Search for the cell housing the specified text and yield its (x, y) center coordinate. 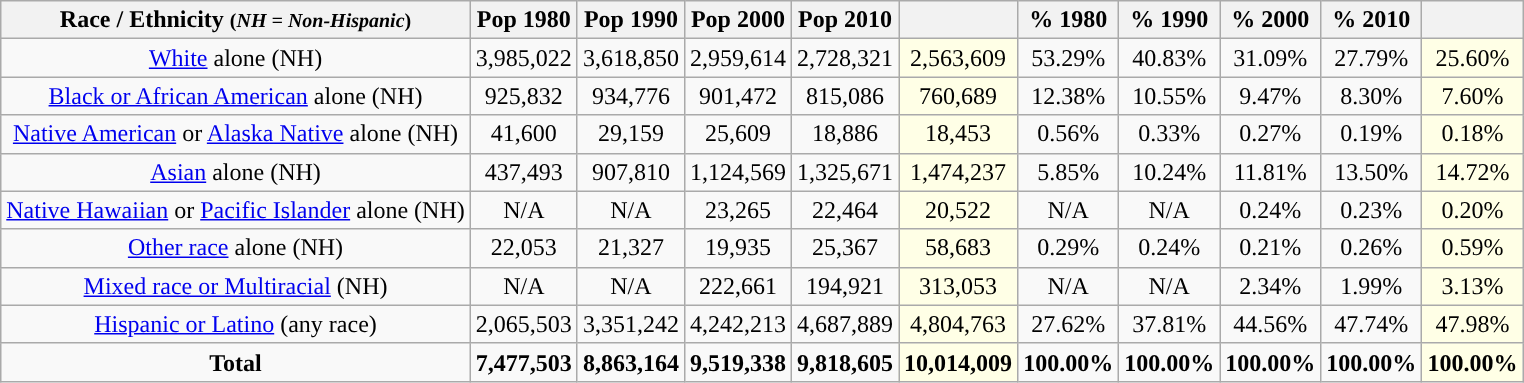
22,464 (844, 210)
23,265 (738, 210)
0.29% (1068, 248)
41,600 (524, 134)
7,477,503 (524, 362)
18,453 (958, 134)
% 1980 (1068, 20)
8,863,164 (630, 362)
2,959,614 (738, 58)
9.47% (1270, 96)
5.85% (1068, 172)
815,086 (844, 96)
0.26% (1372, 248)
47.74% (1372, 324)
19,935 (738, 248)
10.24% (1170, 172)
0.23% (1372, 210)
Pop 2000 (738, 20)
Native Hawaiian or Pacific Islander alone (NH) (236, 210)
3,618,850 (630, 58)
11.81% (1270, 172)
21,327 (630, 248)
37.81% (1170, 324)
Asian alone (NH) (236, 172)
9,519,338 (738, 362)
2,065,503 (524, 324)
Hispanic or Latino (any race) (236, 324)
9,818,605 (844, 362)
47.98% (1472, 324)
313,053 (958, 286)
White alone (NH) (236, 58)
27.62% (1068, 324)
Pop 2010 (844, 20)
10.55% (1170, 96)
0.27% (1270, 134)
58,683 (958, 248)
934,776 (630, 96)
0.21% (1270, 248)
0.18% (1472, 134)
0.33% (1170, 134)
22,053 (524, 248)
27.79% (1372, 58)
1,325,671 (844, 172)
Pop 1980 (524, 20)
1,474,237 (958, 172)
31.09% (1270, 58)
10,014,009 (958, 362)
44.56% (1270, 324)
25,367 (844, 248)
14.72% (1472, 172)
Pop 1990 (630, 20)
3,985,022 (524, 58)
2.34% (1270, 286)
Total (236, 362)
25,609 (738, 134)
13.50% (1372, 172)
1,124,569 (738, 172)
20,522 (958, 210)
29,159 (630, 134)
901,472 (738, 96)
Native American or Alaska Native alone (NH) (236, 134)
53.29% (1068, 58)
% 2010 (1372, 20)
Other race alone (NH) (236, 248)
2,563,609 (958, 58)
0.20% (1472, 210)
0.56% (1068, 134)
3.13% (1472, 286)
7.60% (1472, 96)
1.99% (1372, 286)
40.83% (1170, 58)
0.59% (1472, 248)
907,810 (630, 172)
Black or African American alone (NH) (236, 96)
% 2000 (1270, 20)
% 1990 (1170, 20)
18,886 (844, 134)
4,242,213 (738, 324)
0.19% (1372, 134)
4,687,889 (844, 324)
760,689 (958, 96)
8.30% (1372, 96)
4,804,763 (958, 324)
Race / Ethnicity (NH = Non-Hispanic) (236, 20)
222,661 (738, 286)
925,832 (524, 96)
3,351,242 (630, 324)
12.38% (1068, 96)
25.60% (1472, 58)
2,728,321 (844, 58)
194,921 (844, 286)
Mixed race or Multiracial (NH) (236, 286)
437,493 (524, 172)
